Scan for the cell matching the given text and deliver its (X, Y) coordinate at center. 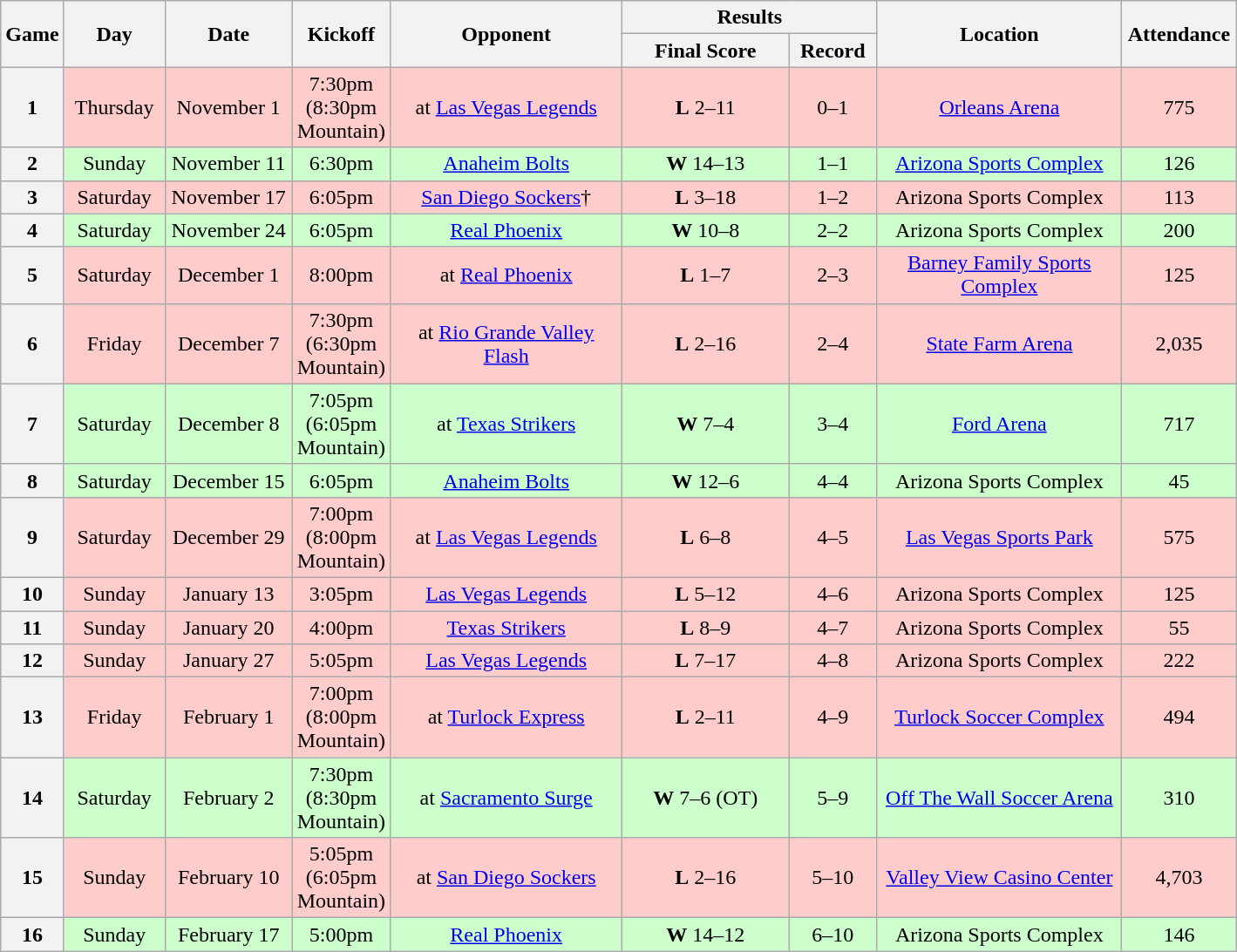
5–9 (833, 798)
Turlock Soccer Complex (999, 717)
Record (833, 51)
November 24 (228, 230)
L 8–9 (706, 627)
February 2 (228, 798)
2–4 (833, 343)
7 (32, 424)
December 29 (228, 537)
Date (228, 34)
Texas Strikers (506, 627)
8:00pm (341, 275)
1 (32, 107)
5 (32, 275)
9 (32, 537)
at Real Phoenix (506, 275)
310 (1179, 798)
Opponent (506, 34)
7:05pm(6:05pm Mountain) (341, 424)
200 (1179, 230)
Valley View Casino Center (999, 878)
13 (32, 717)
February 1 (228, 717)
45 (1179, 480)
3 (32, 197)
Thursday (114, 107)
January 13 (228, 594)
L 5–12 (706, 594)
at Texas Strikers (506, 424)
at Turlock Express (506, 717)
February 17 (228, 935)
L 3–18 (706, 197)
February 10 (228, 878)
Final Score (706, 51)
6:30pm (341, 164)
4–6 (833, 594)
San Diego Sockers† (506, 197)
W 14–12 (706, 935)
4–5 (833, 537)
717 (1179, 424)
L 7–17 (706, 661)
3–4 (833, 424)
Game (32, 34)
Off The Wall Soccer Arena (999, 798)
222 (1179, 661)
W 12–6 (706, 480)
4–8 (833, 661)
2,035 (1179, 343)
775 (1179, 107)
December 7 (228, 343)
Kickoff (341, 34)
Las Vegas Sports Park (999, 537)
10 (32, 594)
Ford Arena (999, 424)
W 14–13 (706, 164)
5–10 (833, 878)
494 (1179, 717)
Barney Family Sports Complex (999, 275)
W 10–8 (706, 230)
2 (32, 164)
November 11 (228, 164)
4–7 (833, 627)
5:00pm (341, 935)
3:05pm (341, 594)
55 (1179, 627)
Orleans Arena (999, 107)
at San Diego Sockers (506, 878)
16 (32, 935)
11 (32, 627)
126 (1179, 164)
January 20 (228, 627)
Attendance (1179, 34)
December 15 (228, 480)
4–9 (833, 717)
8 (32, 480)
4–4 (833, 480)
15 (32, 878)
4 (32, 230)
7:30pm(6:30pm Mountain) (341, 343)
L 6–8 (706, 537)
146 (1179, 935)
November 17 (228, 197)
113 (1179, 197)
0–1 (833, 107)
L 1–7 (706, 275)
January 27 (228, 661)
4,703 (1179, 878)
Location (999, 34)
Day (114, 34)
12 (32, 661)
November 1 (228, 107)
1–2 (833, 197)
5:05pm(6:05pm Mountain) (341, 878)
6–10 (833, 935)
December 8 (228, 424)
State Farm Arena (999, 343)
4:00pm (341, 627)
2–3 (833, 275)
575 (1179, 537)
Results (750, 17)
W 7–4 (706, 424)
14 (32, 798)
5:05pm (341, 661)
at Rio Grande Valley Flash (506, 343)
6 (32, 343)
W 7–6 (OT) (706, 798)
December 1 (228, 275)
at Sacramento Surge (506, 798)
2–2 (833, 230)
1–1 (833, 164)
